Detect which cell encompasses the target text, then output its [x, y] center coordinate. 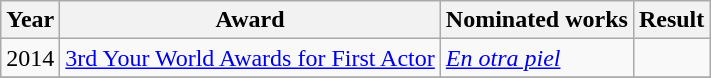
2014 [30, 58]
En otra piel [536, 58]
Result [671, 20]
Award [250, 20]
Nominated works [536, 20]
Year [30, 20]
3rd Your World Awards for First Actor [250, 58]
